Find where the given text appears and provide that cell's center as [x, y] coordinate. 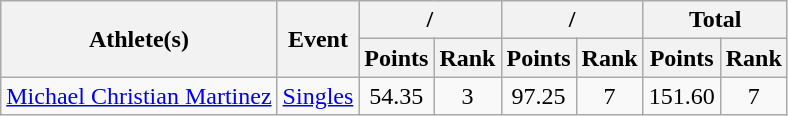
Athlete(s) [139, 39]
54.35 [396, 96]
97.25 [538, 96]
Event [318, 39]
Michael Christian Martinez [139, 96]
151.60 [682, 96]
Total [715, 20]
Singles [318, 96]
3 [468, 96]
